Detect which cell encompasses the target text, then output its (X, Y) center coordinate. 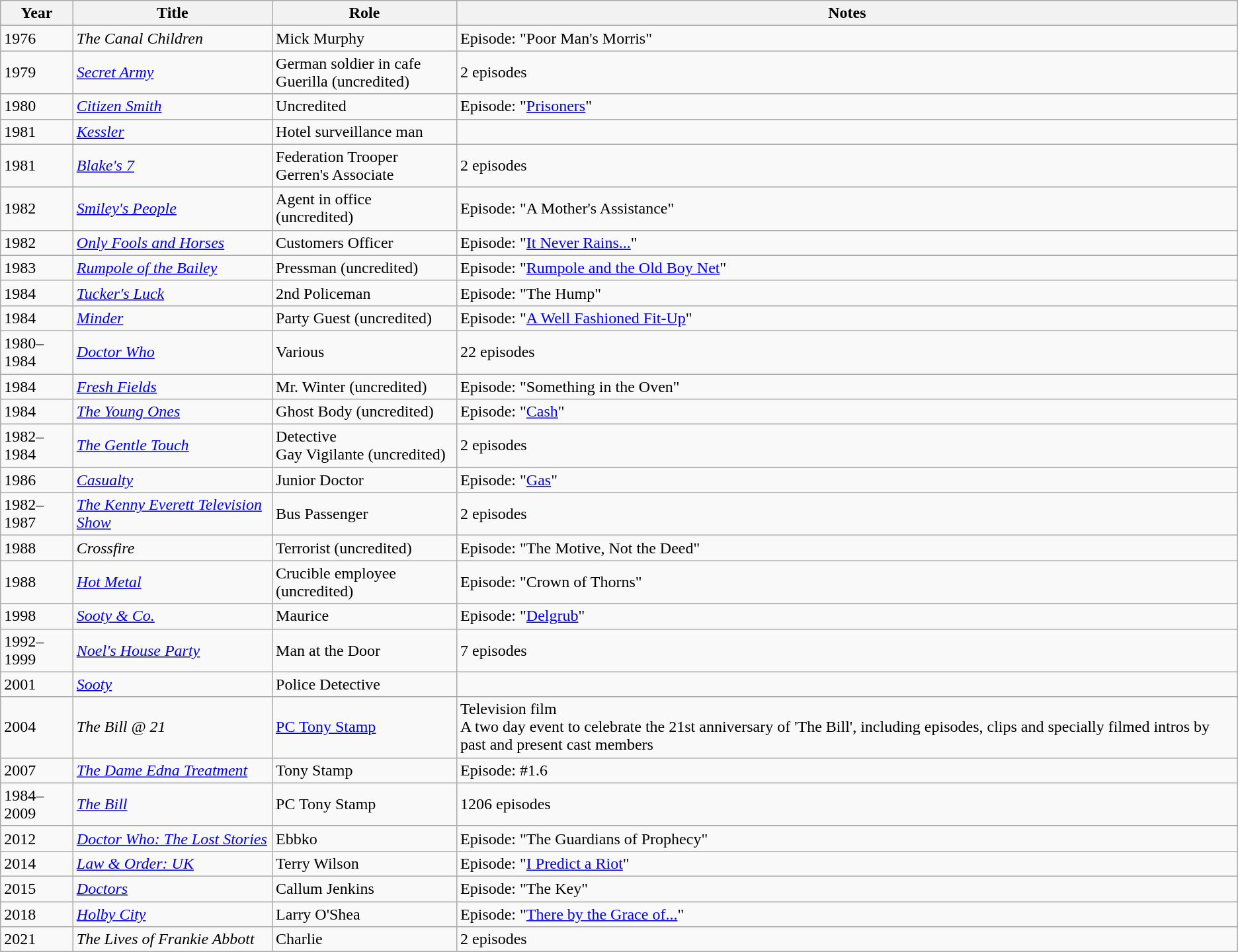
Noel's House Party (172, 651)
Notes (848, 13)
Tony Stamp (365, 770)
2001 (37, 684)
Episode: "Crown of Thorns" (848, 582)
Episode: "The Key" (848, 889)
Callum Jenkins (365, 889)
The Bill @ 21 (172, 727)
The Young Ones (172, 412)
The Canal Children (172, 38)
Episode: "Rumpole and the Old Boy Net" (848, 268)
Tucker's Luck (172, 293)
1982–1984 (37, 446)
Law & Order: UK (172, 863)
Charlie (365, 939)
Episode: "Delgrub" (848, 616)
The Kenny Everett Television Show (172, 514)
DetectiveGay Vigilante (uncredited) (365, 446)
The Lives of Frankie Abbott (172, 939)
Casualty (172, 480)
Mick Murphy (365, 38)
Holby City (172, 914)
Federation TrooperGerren's Associate (365, 165)
Ghost Body (uncredited) (365, 412)
Larry O'Shea (365, 914)
Episode: "The Motive, Not the Deed" (848, 548)
Episode: "The Guardians of Prophecy" (848, 838)
Doctor Who (172, 352)
German soldier in cafeGuerilla (uncredited) (365, 73)
Junior Doctor (365, 480)
Hot Metal (172, 582)
Citizen Smith (172, 106)
Rumpole of the Bailey (172, 268)
2018 (37, 914)
Role (365, 13)
Episode: "It Never Rains..." (848, 243)
7 episodes (848, 651)
Ebbko (365, 838)
Various (365, 352)
1979 (37, 73)
Hotel surveillance man (365, 132)
1998 (37, 616)
1980 (37, 106)
Sooty (172, 684)
Pressman (uncredited) (365, 268)
1980–1984 (37, 352)
Crossfire (172, 548)
Episode: "Gas" (848, 480)
Police Detective (365, 684)
Blake's 7 (172, 165)
2012 (37, 838)
The Gentle Touch (172, 446)
1206 episodes (848, 804)
Crucible employee (uncredited) (365, 582)
Mr. Winter (uncredited) (365, 387)
2015 (37, 889)
Episode: #1.6 (848, 770)
Episode: "Prisoners" (848, 106)
Maurice (365, 616)
Man at the Door (365, 651)
Episode: "The Hump" (848, 293)
2007 (37, 770)
Episode: "There by the Grace of..." (848, 914)
Bus Passenger (365, 514)
Doctors (172, 889)
1982–1987 (37, 514)
Secret Army (172, 73)
2nd Policeman (365, 293)
Customers Officer (365, 243)
Episode: "I Predict a Riot" (848, 863)
Smiley's People (172, 209)
Only Fools and Horses (172, 243)
The Bill (172, 804)
Party Guest (uncredited) (365, 318)
2004 (37, 727)
Year (37, 13)
Title (172, 13)
Terrorist (uncredited) (365, 548)
The Dame Edna Treatment (172, 770)
Doctor Who: The Lost Stories (172, 838)
2014 (37, 863)
Sooty & Co. (172, 616)
Episode: "Poor Man's Morris" (848, 38)
Episode: "Something in the Oven" (848, 387)
Uncredited (365, 106)
Fresh Fields (172, 387)
Episode: "A Mother's Assistance" (848, 209)
2021 (37, 939)
1992–1999 (37, 651)
1984–2009 (37, 804)
1976 (37, 38)
Episode: "Cash" (848, 412)
1986 (37, 480)
Kessler (172, 132)
Episode: "A Well Fashioned Fit-Up" (848, 318)
Minder (172, 318)
1983 (37, 268)
Agent in office (uncredited) (365, 209)
Terry Wilson (365, 863)
22 episodes (848, 352)
